Pinpoint the cell where the given text exists, returning its (X, Y) midpoint coordinate. 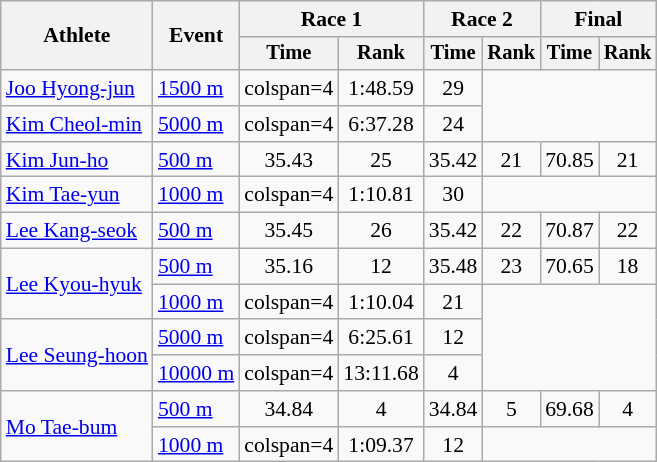
35.16 (288, 267)
70.65 (570, 267)
1:48.59 (380, 88)
Kim Tae-yun (77, 195)
35.43 (288, 160)
18 (628, 267)
Final (598, 19)
Kim Cheol-min (77, 124)
Race 1 (332, 19)
1:10.04 (380, 302)
26 (380, 231)
6:37.28 (380, 124)
1:10.81 (380, 195)
24 (454, 124)
Joo Hyong-jun (77, 88)
Athlete (77, 36)
35.45 (288, 231)
6:25.61 (380, 338)
Kim Jun-ho (77, 160)
Race 2 (482, 19)
1500 m (196, 88)
70.85 (570, 160)
Mo Tae-bum (77, 426)
23 (511, 267)
Event (196, 36)
Lee Seung-hoon (77, 356)
69.68 (570, 409)
Lee Kang-seok (77, 231)
Lee Kyou-hyuk (77, 284)
5 (511, 409)
25 (380, 160)
29 (454, 88)
30 (454, 195)
70.87 (570, 231)
13:11.68 (380, 373)
35.48 (454, 267)
10000 m (196, 373)
